Pinpoint the cell where the given text exists, returning its (X, Y) midpoint coordinate. 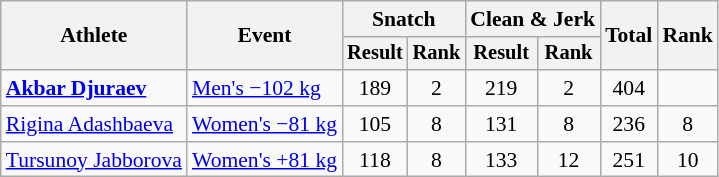
236 (628, 124)
Snatch (404, 19)
Akbar Djuraev (94, 88)
Total (628, 36)
219 (501, 88)
Athlete (94, 36)
189 (375, 88)
404 (628, 88)
105 (375, 124)
Men's −102 kg (264, 88)
Clean & Jerk (532, 19)
Rigina Adashbaeva (94, 124)
Event (264, 36)
Women's −81 kg (264, 124)
131 (501, 124)
